For the text-containing cell, return its midpoint in (x, y) coordinate format. 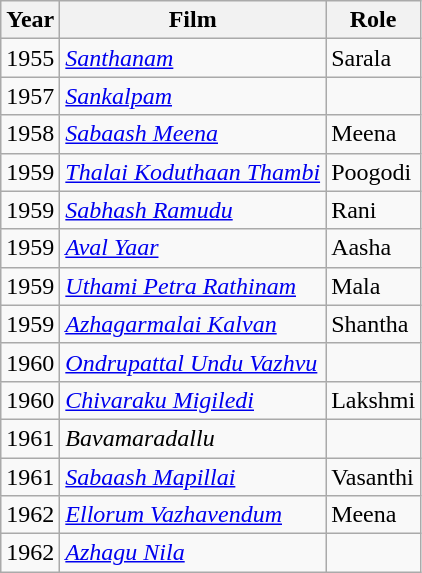
Thalai Koduthaan Thambi (193, 172)
Bavamaradallu (193, 438)
1958 (30, 134)
Sarala (374, 58)
Aval Yaar (193, 248)
Poogodi (374, 172)
Chivaraku Migiledi (193, 400)
Mala (374, 286)
Sabaash Meena (193, 134)
Ondrupattal Undu Vazhvu (193, 362)
Aasha (374, 248)
Film (193, 20)
Sabhash Ramudu (193, 210)
Azhagu Nila (193, 553)
Year (30, 20)
1957 (30, 96)
Rani (374, 210)
Role (374, 20)
Santhanam (193, 58)
1955 (30, 58)
Uthami Petra Rathinam (193, 286)
Ellorum Vazhavendum (193, 515)
Vasanthi (374, 477)
Azhagarmalai Kalvan (193, 324)
Sabaash Mapillai (193, 477)
Sankalpam (193, 96)
Lakshmi (374, 400)
Shantha (374, 324)
